For the text-containing cell, return its midpoint in [x, y] coordinate format. 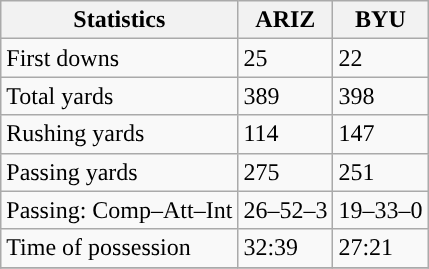
26–52–3 [286, 210]
22 [380, 58]
19–33–0 [380, 210]
389 [286, 96]
Passing yards [120, 172]
32:39 [286, 248]
147 [380, 134]
Statistics [120, 20]
First downs [120, 58]
Rushing yards [120, 134]
251 [380, 172]
BYU [380, 20]
ARIZ [286, 20]
27:21 [380, 248]
Total yards [120, 96]
25 [286, 58]
Passing: Comp–Att–Int [120, 210]
Time of possession [120, 248]
114 [286, 134]
398 [380, 96]
275 [286, 172]
